Find where the given text appears and provide that cell's center as (x, y) coordinate. 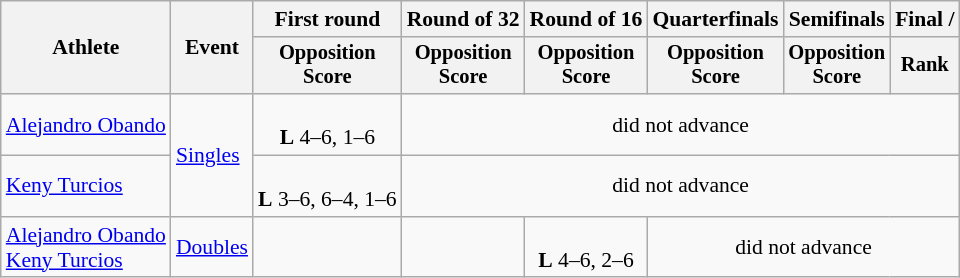
Final / (925, 19)
Semifinals (836, 19)
Round of 32 (464, 19)
Singles (212, 155)
Event (212, 48)
Alejandro ObandoKeny Turcios (86, 248)
Round of 16 (586, 19)
Doubles (212, 248)
Keny Turcios (86, 186)
Rank (925, 66)
Quarterfinals (715, 19)
L 3–6, 6–4, 1–6 (328, 186)
First round (328, 19)
L 4–6, 1–6 (328, 124)
Alejandro Obando (86, 124)
L 4–6, 2–6 (586, 248)
Athlete (86, 48)
